Locate the cell with the specified text and output its [x, y] center coordinate. 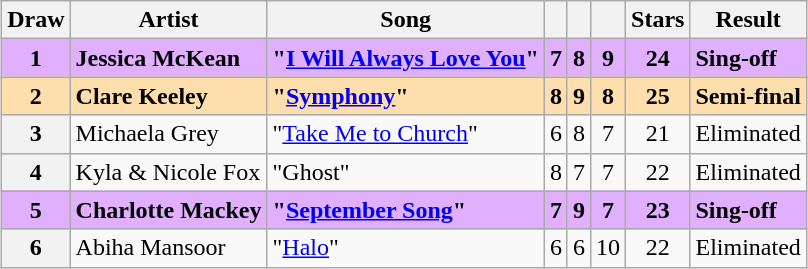
"I Will Always Love You" [406, 58]
"Halo" [406, 248]
Charlotte Mackey [168, 210]
25 [658, 96]
"September Song" [406, 210]
4 [36, 172]
Clare Keeley [168, 96]
23 [658, 210]
24 [658, 58]
Song [406, 20]
Semi-final [748, 96]
"Ghost" [406, 172]
10 [608, 248]
Result [748, 20]
Abiha Mansoor [168, 248]
21 [658, 134]
3 [36, 134]
Artist [168, 20]
Draw [36, 20]
Michaela Grey [168, 134]
Jessica McKean [168, 58]
"Take Me to Church" [406, 134]
2 [36, 96]
Kyla & Nicole Fox [168, 172]
1 [36, 58]
Stars [658, 20]
5 [36, 210]
"Symphony" [406, 96]
